Provide the [x, y] coordinate of the cell's center where the given text is located.  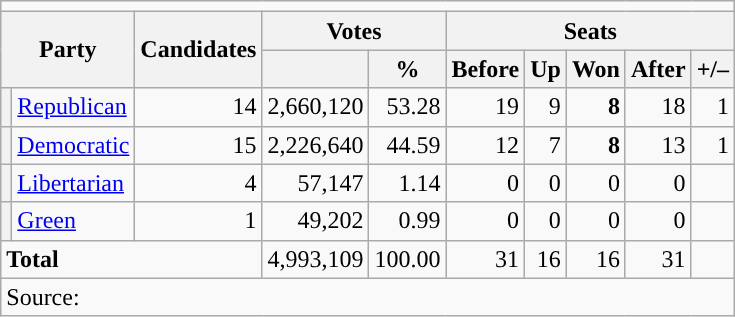
0.99 [408, 221]
Before [486, 69]
Won [596, 69]
Total [132, 259]
4 [198, 183]
19 [486, 107]
44.59 [408, 145]
Candidates [198, 50]
9 [546, 107]
14 [198, 107]
13 [658, 145]
Republican [74, 107]
2,226,640 [316, 145]
Party [68, 50]
49,202 [316, 221]
Seats [590, 31]
4,993,109 [316, 259]
12 [486, 145]
Votes [354, 31]
% [408, 69]
18 [658, 107]
57,147 [316, 183]
Up [546, 69]
Democratic [74, 145]
53.28 [408, 107]
100.00 [408, 259]
Libertarian [74, 183]
+/– [712, 69]
2,660,120 [316, 107]
Green [74, 221]
15 [198, 145]
After [658, 69]
Source: [368, 297]
7 [546, 145]
1.14 [408, 183]
